Determine the (X, Y) coordinate at the center of the cell enclosing the given text.  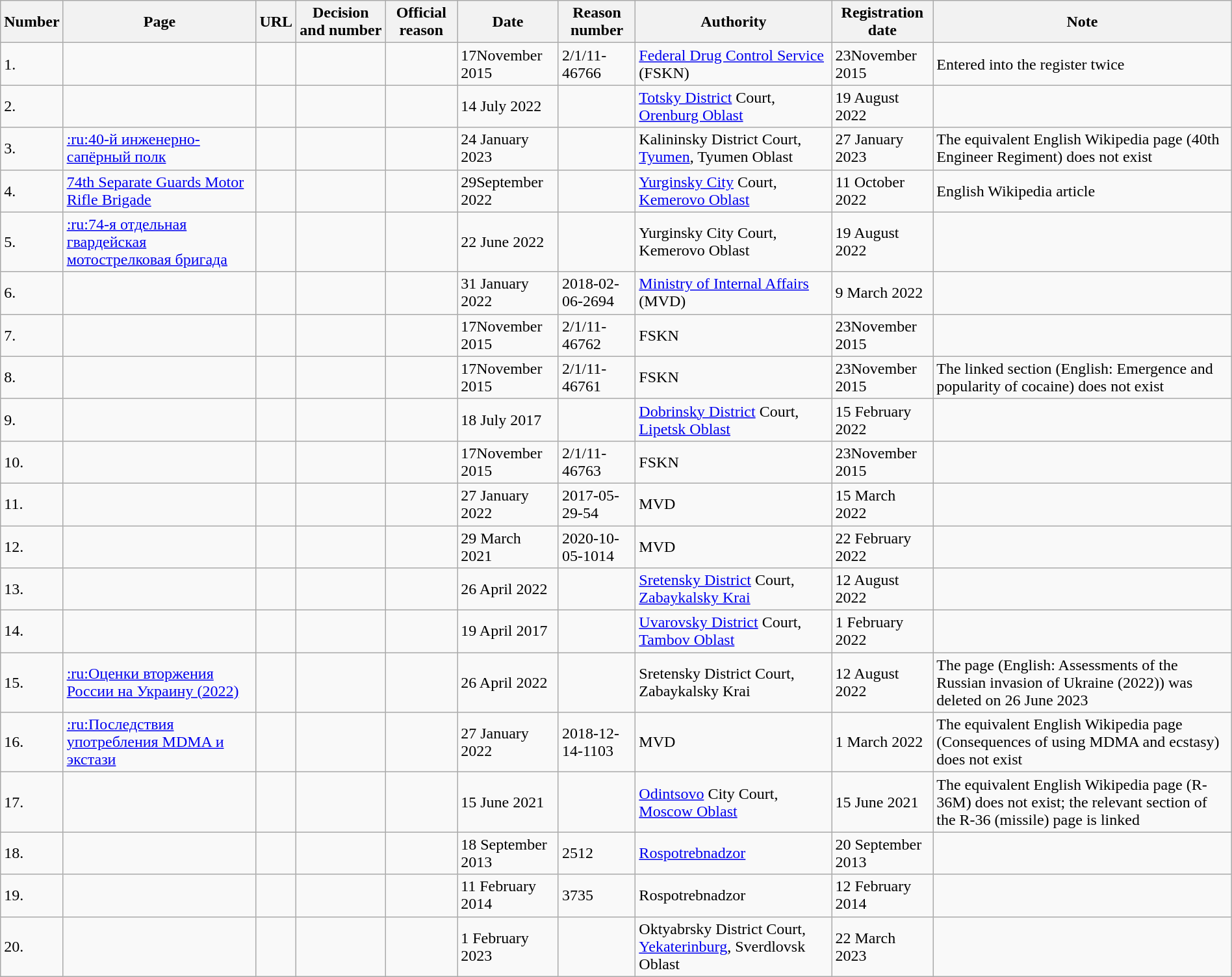
22 February 2022 (882, 546)
20. (32, 946)
74th Separate Guards Motor Rifle Brigade (160, 191)
Totsky District Court, Orenburg Oblast (734, 107)
18 September 2013 (508, 853)
Registration date (882, 22)
2017-05-29-54 (597, 504)
15 February 2022 (882, 420)
5. (32, 242)
17. (32, 802)
16. (32, 742)
18 July 2017 (508, 420)
2/1/11-46762 (597, 335)
Authority (734, 22)
:ru:Последствия употребления MDMA и экстази (160, 742)
14 July 2022 (508, 107)
Entered into the register twice (1083, 64)
Decision and number (340, 22)
Dobrinsky District Court, Lipetsk Oblast (734, 420)
11 February 2014 (508, 896)
Kalininsky District Court, Tyumen, Tyumen Oblast (734, 148)
Date (508, 22)
Official reason (421, 22)
22 March 2023 (882, 946)
1 February 2023 (508, 946)
10. (32, 462)
Federal Drug Control Service (FSKN) (734, 64)
3735 (597, 896)
English Wikipedia article (1083, 191)
19. (32, 896)
11 October 2022 (882, 191)
Number (32, 22)
15 March 2022 (882, 504)
The page (English: Assessments of the Russian invasion of Ukraine (2022)) was deleted on 26 June 2023 (1083, 683)
24 January 2023 (508, 148)
12 February 2014 (882, 896)
URL (276, 22)
Page (160, 22)
The linked section (English: Emergence and popularity of cocaine) does not exist (1083, 377)
3. (32, 148)
12. (32, 546)
9 March 2022 (882, 293)
20 September 2013 (882, 853)
29September 2022 (508, 191)
11. (32, 504)
Note (1083, 22)
7. (32, 335)
29 March 2021 (508, 546)
Reason number (597, 22)
:ru:40-й инженерно-сапёрный полк (160, 148)
2020-10-05-1014 (597, 546)
The equivalent English Wikipedia page (40th Engineer Regiment) does not exist (1083, 148)
:ru:Оценки вторжения России на Украину (2022) (160, 683)
19 April 2017 (508, 632)
1 February 2022 (882, 632)
The equivalent English Wikipedia page (Consequences of using MDMA and ecstasy) does not exist (1083, 742)
2018-02-06-2694 (597, 293)
18. (32, 853)
15. (32, 683)
Oktyabrsky District Court, Yekaterinburg, Sverdlovsk Oblast (734, 946)
31 January 2022 (508, 293)
9. (32, 420)
Odintsovo City Court, Moscow Oblast (734, 802)
:ru:74-я отдельная гвардейская мотострелковая бригада (160, 242)
2/1/11-46761 (597, 377)
1 March 2022 (882, 742)
The equivalent English Wikipedia page (R-36M) does not exist; the relevant section of the R-36 (missile) page is linked (1083, 802)
1. (32, 64)
2018-12-14-1103 (597, 742)
6. (32, 293)
8. (32, 377)
2. (32, 107)
2512 (597, 853)
14. (32, 632)
22 June 2022 (508, 242)
Uvarovsky District Court, Tambov Oblast (734, 632)
Ministry of Internal Affairs (MVD) (734, 293)
2/1/11-46763 (597, 462)
13. (32, 589)
27 January 2023 (882, 148)
2/1/11-46766 (597, 64)
4. (32, 191)
